Capture the cell that displays the provided text and extract its (x, y) central coordinate. 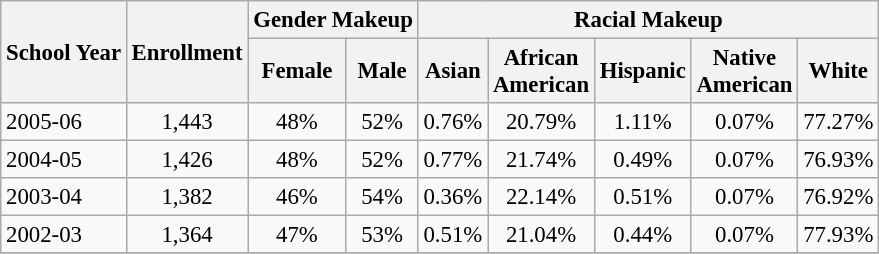
0.44% (642, 235)
0.77% (452, 160)
2004-05 (64, 160)
54% (382, 197)
22.14% (542, 197)
School Year (64, 52)
1,443 (187, 122)
77.93% (838, 235)
1,426 (187, 160)
53% (382, 235)
Female (297, 72)
Asian (452, 72)
76.93% (838, 160)
21.74% (542, 160)
1,382 (187, 197)
1,364 (187, 235)
0.49% (642, 160)
Hispanic (642, 72)
2005-06 (64, 122)
2003-04 (64, 197)
21.04% (542, 235)
0.36% (452, 197)
Racial Makeup (648, 20)
Enrollment (187, 52)
White (838, 72)
46% (297, 197)
Gender Makeup (333, 20)
77.27% (838, 122)
2002-03 (64, 235)
76.92% (838, 197)
47% (297, 235)
1.11% (642, 122)
0.76% (452, 122)
African American (542, 72)
Male (382, 72)
20.79% (542, 122)
Native American (744, 72)
